Locate the cell with the specified text and output its (X, Y) center coordinate. 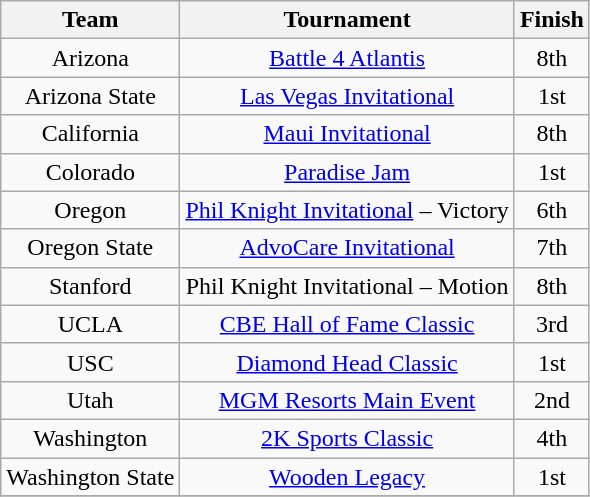
2nd (552, 400)
Washington State (90, 477)
MGM Resorts Main Event (347, 400)
Team (90, 20)
6th (552, 210)
UCLA (90, 324)
Tournament (347, 20)
7th (552, 248)
Oregon (90, 210)
Oregon State (90, 248)
Finish (552, 20)
Paradise Jam (347, 172)
Arizona State (90, 96)
Stanford (90, 286)
Diamond Head Classic (347, 362)
Phil Knight Invitational – Motion (347, 286)
Wooden Legacy (347, 477)
4th (552, 438)
Battle 4 Atlantis (347, 58)
Arizona (90, 58)
2K Sports Classic (347, 438)
CBE Hall of Fame Classic (347, 324)
Maui Invitational (347, 134)
Phil Knight Invitational – Victory (347, 210)
AdvoCare Invitational (347, 248)
USC (90, 362)
Colorado (90, 172)
3rd (552, 324)
Utah (90, 400)
Washington (90, 438)
California (90, 134)
Las Vegas Invitational (347, 96)
